Return (x, y) of the center of cell containing provided text 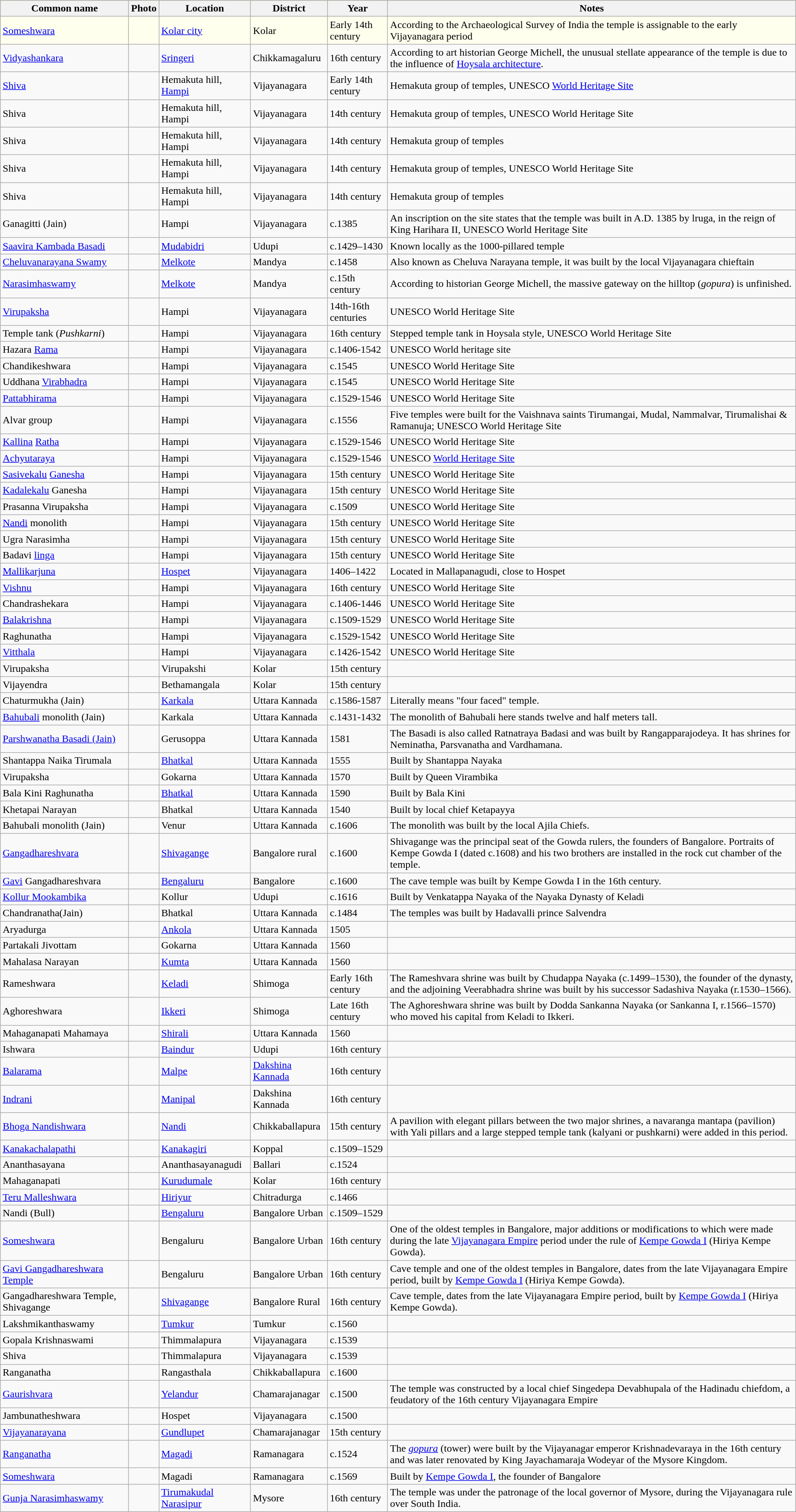
Cheluvanarayana Swamy (65, 262)
c.15th century (358, 284)
Lakshmikanthaswamy (65, 1324)
Bangalore Rural (289, 1302)
Cave temple, dates from the late Vijayanagara Empire period, built by Kempe Gowda I (Hiriya Kempe Gowda). (592, 1302)
c.1569 (358, 1476)
Prasanna Virupaksha (65, 507)
Tirumakudal Narasipur (205, 1498)
Vijayendra (65, 685)
c.1509 (358, 507)
Khetapai Narayan (65, 809)
Built by Venkatappa Nayaka of the Nayaka Dynasty of Keladi (592, 897)
Saavira Kambada Basadi (65, 246)
Kanakagiri (205, 1148)
1505 (358, 929)
c.1426-1542 (358, 652)
Balarama (65, 1071)
1540 (358, 809)
Literally means "four faced" temple. (592, 701)
According to art historian George Michell, the unusual stellate appearance of the temple is due to the influence of Hoysala architecture. (592, 58)
Temple tank (Pushkarni) (65, 334)
Mysore (289, 1498)
Kolar city (205, 31)
Sringeri (205, 58)
Built by local chief Ketapayya (592, 809)
Pattabhirama (65, 398)
1581 (358, 739)
Yelandur (205, 1394)
Year (358, 8)
Built by Bala Kini (592, 793)
The monolith of Bahubali here stands twelve and half meters tall. (592, 717)
Sasivekalu Ganesha (65, 474)
Aryadurga (65, 929)
Malpe (205, 1071)
Hiriyur (205, 1197)
c.1556 (358, 420)
The monolith was built by the local Ajila Chiefs. (592, 825)
According to historian George Michell, the massive gateway on the hilltop (gopura) is unfinished. (592, 284)
c.1560 (358, 1324)
Built by Queen Virambika (592, 777)
Bhoga Nandishwara (65, 1126)
Parshwanatha Basadi (Jain) (65, 739)
Vitthala (65, 652)
Venur (205, 825)
Located in Mallapanagudi, close to Hospet (592, 571)
Mallikarjuna (65, 571)
Kurudumale (205, 1181)
Vijayanarayana (65, 1432)
Gangadhareshvara (65, 853)
c.1509-1529 (358, 620)
Gavi Gangadhareshvara (65, 881)
Ganagitti (Jain) (65, 224)
Hazara Rama (65, 350)
Five temples were built for the Vaishnava saints Tirumangai, Mudal, Nammalvar, Tirumalishai & Ramanuja; UNESCO World Heritage Site (592, 420)
Mahaganapati (65, 1181)
Stepped temple tank in Hoysala style, UNESCO World Heritage Site (592, 334)
Kumta (205, 962)
Gunja Narasimhaswamy (65, 1498)
Nandi (Bull) (65, 1213)
Ballari (289, 1164)
Nandi monolith (65, 523)
The temple was under the patronage of the local governor of Mysore, during the Vijayanagara rule over South India. (592, 1498)
The cave temple was built by Kempe Gowda I in the 16th century. (592, 881)
c.1431-1432 (358, 717)
Vidyashankara (65, 58)
c.1385 (358, 224)
Ananthasayanagudi (205, 1164)
c.1616 (358, 897)
The Basadi is also called Ratnatraya Badasi and was built by Rangapparajodeya. It has shrines for Neminatha, Parsvanatha and Vardhamana. (592, 739)
Chandikeshwara (65, 366)
Shirali (205, 1033)
1590 (358, 793)
Kanakachalapathi (65, 1148)
Partakali Jivottam (65, 946)
c.1466 (358, 1197)
Location (205, 8)
Kallina Ratha (65, 442)
Alvar group (65, 420)
Ugra Narasimha (65, 539)
Baindur (205, 1049)
An inscription on the site states that the temple was built in A.D. 1385 by lruga, in the reign of King Harihara II, UNESCO World Heritage Site (592, 224)
Ikkeri (205, 1011)
Uddhana Virabhadra (65, 382)
Gerusoppa (205, 739)
Built by Kempe Gowda I, the founder of Bangalore (592, 1476)
Kadalekalu Ganesha (65, 490)
1555 (358, 761)
Balakrishna (65, 620)
c.1606 (358, 825)
Manipal (205, 1099)
Chitradurga (289, 1197)
Gavi Gangadhareshwara Temple (65, 1274)
c.1586-1587 (358, 701)
Late 16th century (358, 1011)
Known locally as the 1000-pillared temple (592, 246)
Notes (592, 8)
Koppal (289, 1148)
Mahaganapati Mahamaya (65, 1033)
c.1529-1542 (358, 636)
The temples was built by Hadavalli prince Salvendra (592, 913)
Rangasthala (205, 1372)
Chaturmukha (Jain) (65, 701)
14th-16th centuries (358, 311)
The temple was constructed by a local chief Singedepa Devabhupala of the Hadinadu chiefdom, a feudatory of the 16th century Vijayanagara Empire (592, 1394)
Badavi linga (65, 555)
Shantappa Naika Tirumala (65, 761)
1570 (358, 777)
Ishwara (65, 1049)
Chandranatha(Jain) (65, 913)
Rameshwara (65, 983)
Chikkamagaluru (289, 58)
Common name (65, 8)
Teru Malleshwara (65, 1197)
Ananthasayana (65, 1164)
Nandi (205, 1126)
Mahalasa Narayan (65, 962)
Photo (144, 8)
Keladi (205, 983)
Bethamangala (205, 685)
c.1406-1542 (358, 350)
Narasimhaswamy (65, 284)
Bangalore rural (289, 853)
District (289, 8)
Chandrashekara (65, 604)
Gangadhareshwara Temple, Shivagange (65, 1302)
Mudabidri (205, 246)
Kollur (205, 897)
c.1458 (358, 262)
Vishnu (65, 588)
Gundlupet (205, 1432)
Achyutaraya (65, 458)
UNESCO World heritage site (592, 350)
Bala Kini Raghunatha (65, 793)
Kollur Mookambika (65, 897)
Gaurishvara (65, 1394)
Raghunatha (65, 636)
Cave temple and one of the oldest temples in Bangalore, dates from the late Vijayanagara Empire period, built by Kempe Gowda I (Hiriya Kempe Gowda). (592, 1274)
Indrani (65, 1099)
c.1429–1430 (358, 246)
Bangalore (289, 881)
Aghoreshwara (65, 1011)
c.1406-1446 (358, 604)
The Aghoreshwara shrine was built by Dodda Sankanna Nayaka (or Sankanna I, r.1566–1570) who moved his capital from Keladi to Ikkeri. (592, 1011)
Ankola (205, 929)
According to the Archaeological Survey of India the temple is assignable to the early Vijayanagara period (592, 31)
Virupakshi (205, 668)
Jambunatheshwara (65, 1416)
1406–1422 (358, 571)
c.1484 (358, 913)
Also known as Cheluva Narayana temple, it was built by the local Vijayanagara chieftain (592, 262)
Gopala Krishnaswami (65, 1340)
Early 16th century (358, 983)
Built by Shantappa Nayaka (592, 761)
